Pinpoint the cell where the given text exists, returning its (X, Y) midpoint coordinate. 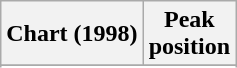
Peakposition (189, 34)
Chart (1998) (72, 34)
